From the cell containing the given text, extract its center point as (x, y) coordinate. 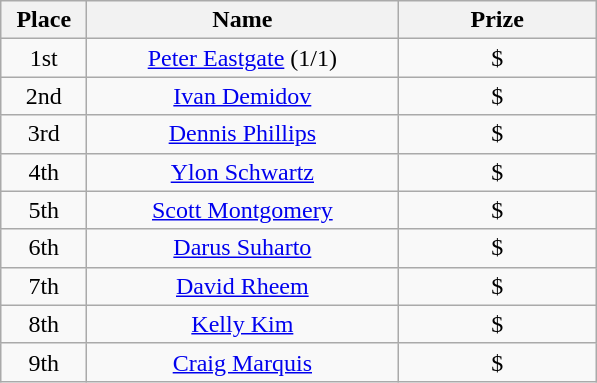
Name (242, 20)
3rd (44, 134)
Scott Montgomery (242, 210)
6th (44, 248)
9th (44, 362)
Ylon Schwartz (242, 172)
8th (44, 324)
2nd (44, 96)
Ivan Demidov (242, 96)
Prize (498, 20)
Darus Suharto (242, 248)
7th (44, 286)
4th (44, 172)
Place (44, 20)
Craig Marquis (242, 362)
1st (44, 58)
Peter Eastgate (1/1) (242, 58)
5th (44, 210)
Kelly Kim (242, 324)
David Rheem (242, 286)
Dennis Phillips (242, 134)
